Identify which cell holds the provided text, then report its (X, Y) central coordinate. 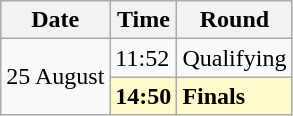
Time (144, 20)
Round (234, 20)
Date (56, 20)
Finals (234, 96)
Qualifying (234, 58)
25 August (56, 77)
11:52 (144, 58)
14:50 (144, 96)
